Determine the [x, y] coordinate at the center of the cell enclosing the given text.  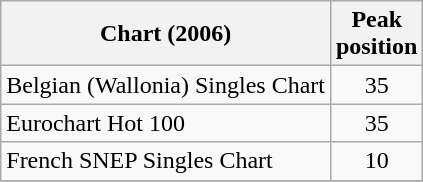
Belgian (Wallonia) Singles Chart [166, 85]
Chart (2006) [166, 34]
Peakposition [376, 34]
Eurochart Hot 100 [166, 123]
French SNEP Singles Chart [166, 161]
10 [376, 161]
